Return the [X, Y] coordinate for the center point of the cell that contains the specified text.  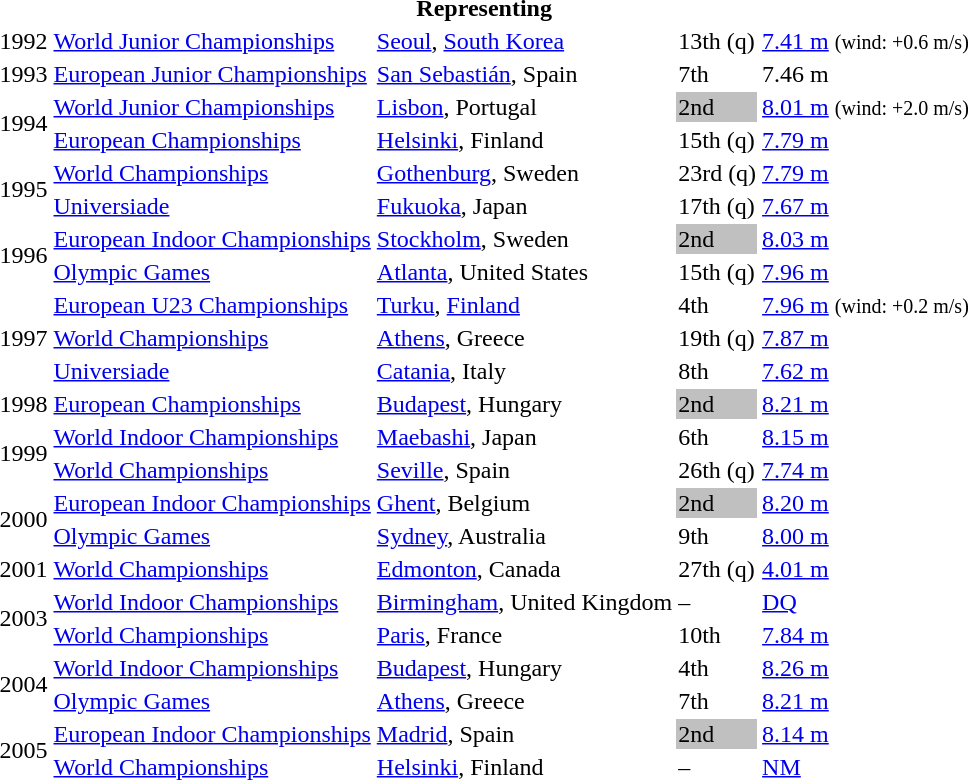
8th [718, 371]
19th (q) [718, 338]
26th (q) [718, 470]
10th [718, 635]
Ghent, Belgium [524, 503]
Seoul, South Korea [524, 41]
9th [718, 536]
6th [718, 437]
13th (q) [718, 41]
Catania, Italy [524, 371]
Lisbon, Portugal [524, 107]
27th (q) [718, 569]
Maebashi, Japan [524, 437]
Edmonton, Canada [524, 569]
Seville, Spain [524, 470]
European Junior Championships [212, 74]
Helsinki, Finland [524, 140]
San Sebastián, Spain [524, 74]
– [718, 602]
Birmingham, United Kingdom [524, 602]
Gothenburg, Sweden [524, 173]
Atlanta, United States [524, 272]
Paris, France [524, 635]
Sydney, Australia [524, 536]
Turku, Finland [524, 305]
Madrid, Spain [524, 734]
Fukuoka, Japan [524, 206]
Stockholm, Sweden [524, 239]
23rd (q) [718, 173]
17th (q) [718, 206]
European U23 Championships [212, 305]
